Extract the (X, Y) coordinate from the center of the cell holding the provided text.  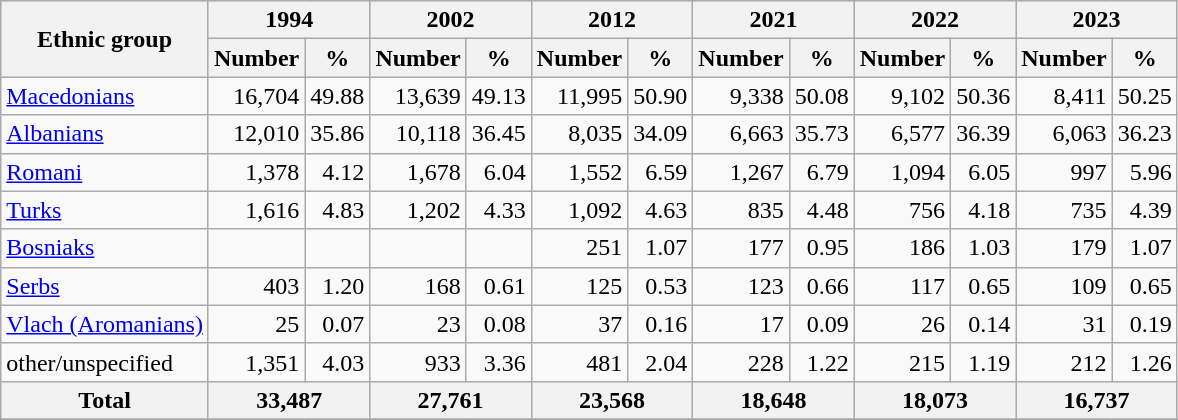
1,094 (902, 172)
0.14 (984, 324)
50.90 (660, 96)
4.18 (984, 210)
37 (579, 324)
0.53 (660, 286)
109 (1064, 286)
2022 (934, 20)
2.04 (660, 362)
1.19 (984, 362)
49.88 (338, 96)
4.33 (498, 210)
33,487 (288, 400)
177 (741, 248)
1,616 (256, 210)
11,995 (579, 96)
Vlach (Aromanians) (105, 324)
2012 (612, 20)
Albanians (105, 134)
117 (902, 286)
0.95 (822, 248)
6,063 (1064, 134)
186 (902, 248)
1.26 (1144, 362)
35.73 (822, 134)
0.08 (498, 324)
36.23 (1144, 134)
13,639 (418, 96)
1,267 (741, 172)
27,761 (450, 400)
933 (418, 362)
6.59 (660, 172)
4.63 (660, 210)
1994 (288, 20)
8,035 (579, 134)
36.45 (498, 134)
835 (741, 210)
50.08 (822, 96)
other/unspecified (105, 362)
9,102 (902, 96)
Serbs (105, 286)
Turks (105, 210)
4.03 (338, 362)
0.07 (338, 324)
215 (902, 362)
16,737 (1096, 400)
4.12 (338, 172)
1.22 (822, 362)
756 (902, 210)
6,577 (902, 134)
0.16 (660, 324)
23 (418, 324)
Ethnic group (105, 39)
35.86 (338, 134)
3.36 (498, 362)
8,411 (1064, 96)
0.66 (822, 286)
49.13 (498, 96)
16,704 (256, 96)
6.04 (498, 172)
0.09 (822, 324)
403 (256, 286)
251 (579, 248)
23,568 (612, 400)
31 (1064, 324)
125 (579, 286)
9,338 (741, 96)
26 (902, 324)
17 (741, 324)
481 (579, 362)
25 (256, 324)
1.03 (984, 248)
735 (1064, 210)
179 (1064, 248)
1.20 (338, 286)
34.09 (660, 134)
18,073 (934, 400)
0.61 (498, 286)
2021 (774, 20)
168 (418, 286)
Bosniaks (105, 248)
1,378 (256, 172)
6.05 (984, 172)
10,118 (418, 134)
Romani (105, 172)
228 (741, 362)
123 (741, 286)
50.36 (984, 96)
Total (105, 400)
2002 (450, 20)
0.19 (1144, 324)
36.39 (984, 134)
50.25 (1144, 96)
1,092 (579, 210)
6,663 (741, 134)
1,351 (256, 362)
1,678 (418, 172)
Macedonians (105, 96)
4.83 (338, 210)
12,010 (256, 134)
6.79 (822, 172)
4.48 (822, 210)
1,202 (418, 210)
5.96 (1144, 172)
18,648 (774, 400)
997 (1064, 172)
1,552 (579, 172)
212 (1064, 362)
4.39 (1144, 210)
2023 (1096, 20)
